Pinpoint the cell where the given text exists, returning its [x, y] midpoint coordinate. 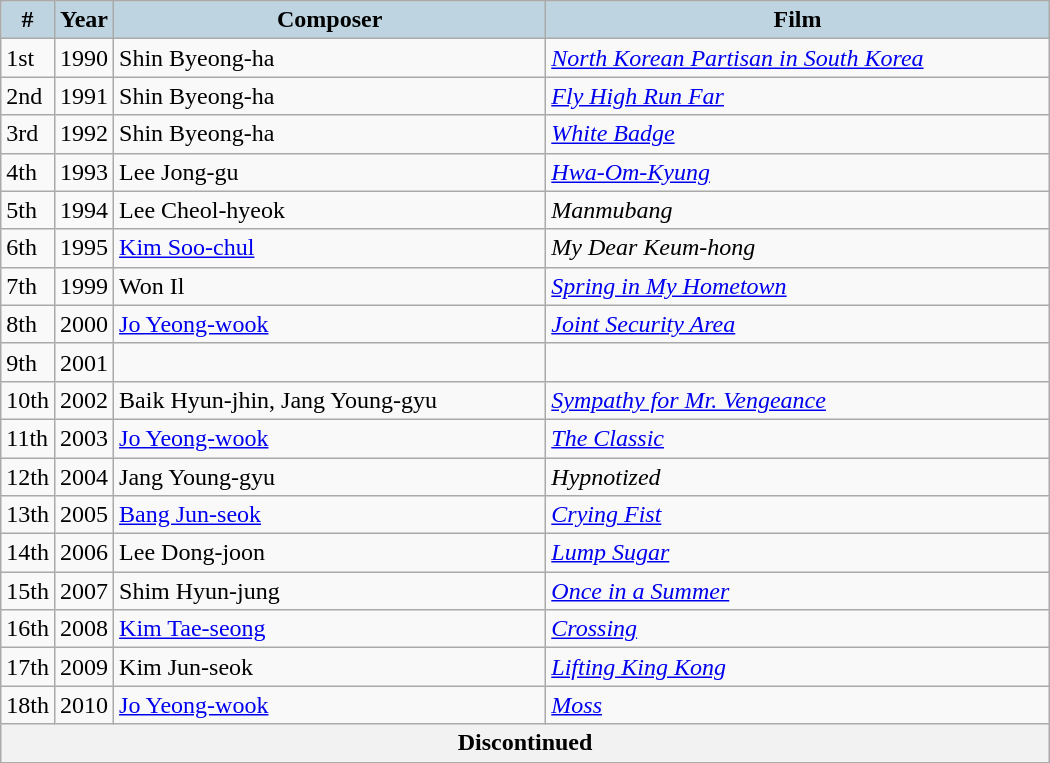
2001 [84, 362]
2nd [28, 96]
Crying Fist [798, 515]
Baik Hyun-jhin, Jang Young-gyu [330, 400]
18th [28, 705]
2000 [84, 324]
2003 [84, 438]
9th [28, 362]
1992 [84, 134]
Spring in My Hometown [798, 286]
Film [798, 20]
Fly High Run Far [798, 96]
Crossing [798, 629]
2005 [84, 515]
Composer [330, 20]
Lee Jong-gu [330, 172]
Joint Security Area [798, 324]
1990 [84, 58]
Lee Cheol-hyeok [330, 210]
2006 [84, 553]
Year [84, 20]
11th [28, 438]
Hypnotized [798, 477]
Won Il [330, 286]
2008 [84, 629]
16th [28, 629]
The Classic [798, 438]
8th [28, 324]
1999 [84, 286]
Moss [798, 705]
7th [28, 286]
Bang Jun-seok [330, 515]
12th [28, 477]
Once in a Summer [798, 591]
Discontinued [525, 743]
17th [28, 667]
Kim Tae-seong [330, 629]
Kim Soo-chul [330, 248]
# [28, 20]
2004 [84, 477]
Jang Young-gyu [330, 477]
Hwa-Om-Kyung [798, 172]
Lump Sugar [798, 553]
4th [28, 172]
10th [28, 400]
My Dear Keum-hong [798, 248]
2009 [84, 667]
5th [28, 210]
Kim Jun-seok [330, 667]
1995 [84, 248]
1994 [84, 210]
Lee Dong-joon [330, 553]
1st [28, 58]
Shim Hyun-jung [330, 591]
White Badge [798, 134]
15th [28, 591]
2002 [84, 400]
2010 [84, 705]
Manmubang [798, 210]
6th [28, 248]
1993 [84, 172]
2007 [84, 591]
3rd [28, 134]
Lifting King Kong [798, 667]
13th [28, 515]
14th [28, 553]
North Korean Partisan in South Korea [798, 58]
Sympathy for Mr. Vengeance [798, 400]
1991 [84, 96]
